Extract the [X, Y] coordinate from the center of the cell holding the provided text.  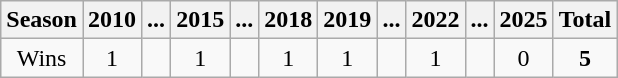
Total [585, 20]
2018 [288, 20]
5 [585, 58]
2015 [200, 20]
2019 [348, 20]
Wins [42, 58]
2010 [112, 20]
2025 [524, 20]
0 [524, 58]
2022 [436, 20]
Season [42, 20]
